Identify which cell holds the provided text, then report its [x, y] central coordinate. 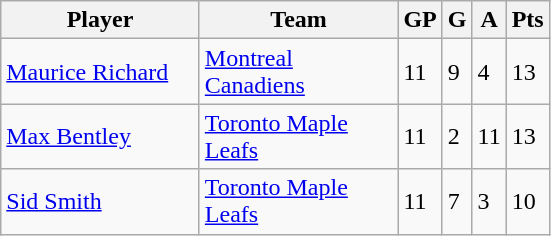
Pts [528, 20]
Team [298, 20]
GP [420, 20]
4 [489, 72]
Montreal Canadiens [298, 72]
3 [489, 202]
G [457, 20]
9 [457, 72]
2 [457, 136]
Player [100, 20]
Max Bentley [100, 136]
Maurice Richard [100, 72]
A [489, 20]
7 [457, 202]
Sid Smith [100, 202]
10 [528, 202]
